Pinpoint the cell where the given text exists, returning its [x, y] midpoint coordinate. 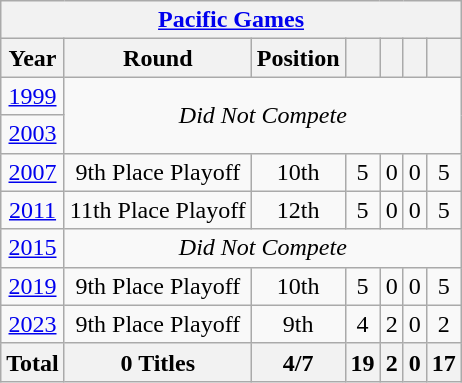
2007 [33, 172]
19 [362, 362]
2019 [33, 286]
Total [33, 362]
1999 [33, 96]
Position [298, 58]
2011 [33, 210]
Pacific Games [232, 20]
2003 [33, 134]
17 [444, 362]
2015 [33, 248]
0 Titles [158, 362]
4/7 [298, 362]
Year [33, 58]
11th Place Playoff [158, 210]
2023 [33, 324]
12th [298, 210]
9th [298, 324]
Round [158, 58]
4 [362, 324]
